Return the [x, y] coordinate for the center point of the cell that contains the specified text.  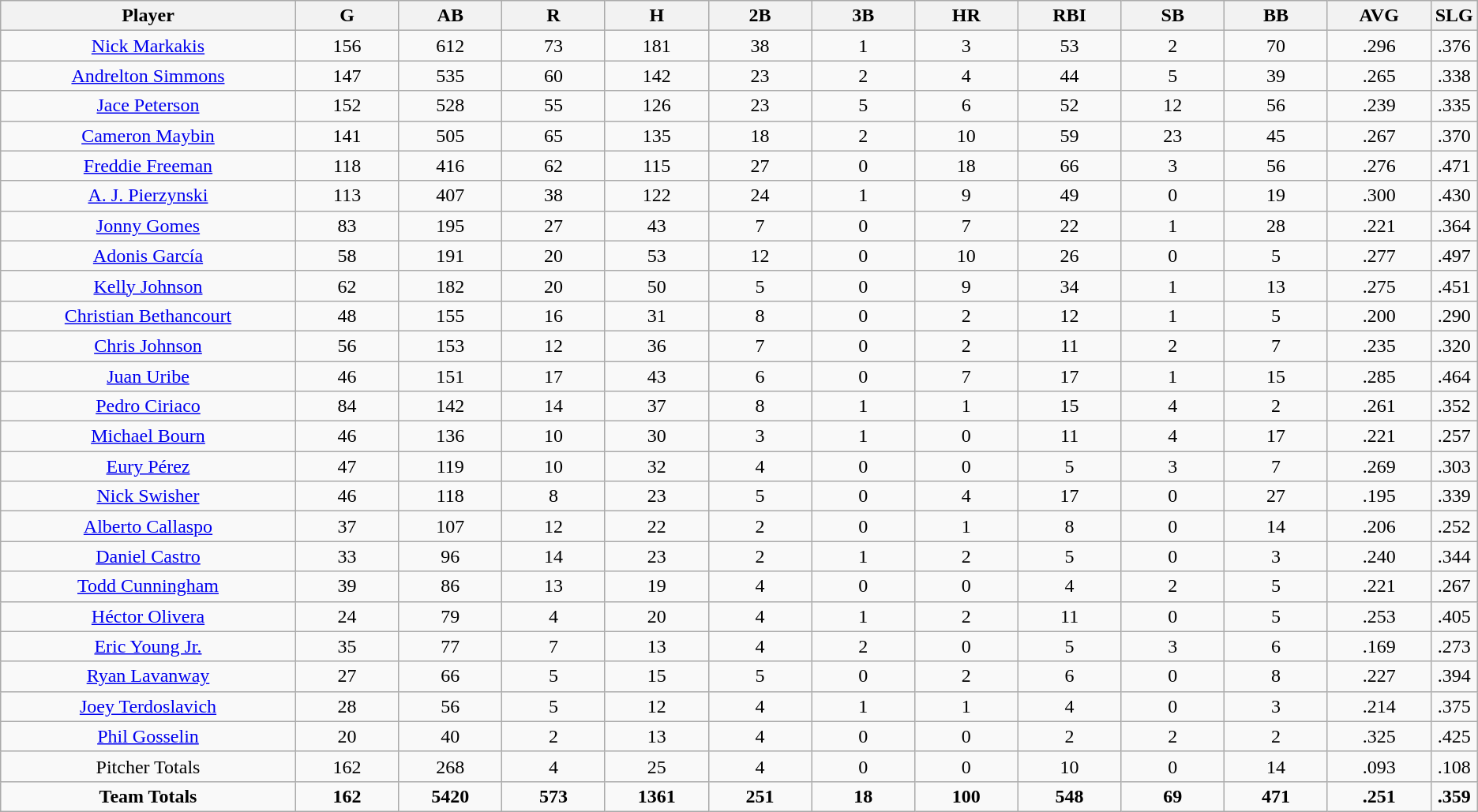
3B [864, 16]
Juan Uribe [148, 376]
69 [1173, 796]
612 [450, 46]
60 [554, 76]
126 [657, 106]
.370 [1454, 136]
.261 [1379, 406]
.425 [1454, 736]
191 [450, 256]
.240 [1379, 556]
.352 [1454, 406]
.277 [1379, 256]
Pedro Ciriaco [148, 406]
50 [657, 286]
79 [450, 616]
.200 [1379, 316]
.497 [1454, 256]
70 [1276, 46]
.290 [1454, 316]
.265 [1379, 76]
.303 [1454, 466]
55 [554, 106]
A. J. Pierzynski [148, 196]
.276 [1379, 166]
47 [347, 466]
147 [347, 76]
52 [1069, 106]
49 [1069, 196]
Todd Cunningham [148, 586]
HR [966, 16]
.451 [1454, 286]
.394 [1454, 676]
.285 [1379, 376]
1361 [657, 796]
SB [1173, 16]
.325 [1379, 736]
Adonis García [148, 256]
268 [450, 766]
.338 [1454, 76]
5420 [450, 796]
Michael Bourn [148, 436]
Kelly Johnson [148, 286]
.206 [1379, 526]
528 [450, 106]
2B [760, 16]
30 [657, 436]
548 [1069, 796]
181 [657, 46]
RBI [1069, 16]
Héctor Olivera [148, 616]
Phil Gosselin [148, 736]
155 [450, 316]
151 [450, 376]
86 [450, 586]
.376 [1454, 46]
141 [347, 136]
.464 [1454, 376]
Freddie Freeman [148, 166]
Daniel Castro [148, 556]
153 [450, 346]
107 [450, 526]
H [657, 16]
58 [347, 256]
156 [347, 46]
Eury Pérez [148, 466]
115 [657, 166]
135 [657, 136]
.253 [1379, 616]
Ryan Lavanway [148, 676]
.195 [1379, 496]
407 [450, 196]
.108 [1454, 766]
16 [554, 316]
36 [657, 346]
.214 [1379, 706]
26 [1069, 256]
.235 [1379, 346]
152 [347, 106]
.239 [1379, 106]
.227 [1379, 676]
31 [657, 316]
119 [450, 466]
.405 [1454, 616]
Andrelton Simmons [148, 76]
Nick Swisher [148, 496]
Player [148, 16]
Alberto Callaspo [148, 526]
.430 [1454, 196]
Pitcher Totals [148, 766]
471 [1276, 796]
.471 [1454, 166]
.296 [1379, 46]
65 [554, 136]
.269 [1379, 466]
.320 [1454, 346]
R [554, 16]
100 [966, 796]
Cameron Maybin [148, 136]
.251 [1379, 796]
Jonny Gomes [148, 226]
.273 [1454, 646]
.344 [1454, 556]
.275 [1379, 286]
BB [1276, 16]
505 [450, 136]
AVG [1379, 16]
Eric Young Jr. [148, 646]
113 [347, 196]
.169 [1379, 646]
G [347, 16]
.359 [1454, 796]
122 [657, 196]
Joey Terdoslavich [148, 706]
25 [657, 766]
44 [1069, 76]
33 [347, 556]
83 [347, 226]
416 [450, 166]
.300 [1379, 196]
251 [760, 796]
84 [347, 406]
.257 [1454, 436]
77 [450, 646]
535 [450, 76]
Nick Markakis [148, 46]
34 [1069, 286]
573 [554, 796]
.252 [1454, 526]
Chris Johnson [148, 346]
AB [450, 16]
SLG [1454, 16]
.375 [1454, 706]
.364 [1454, 226]
136 [450, 436]
195 [450, 226]
.339 [1454, 496]
73 [554, 46]
182 [450, 286]
.093 [1379, 766]
32 [657, 466]
.335 [1454, 106]
Team Totals [148, 796]
96 [450, 556]
Jace Peterson [148, 106]
48 [347, 316]
40 [450, 736]
35 [347, 646]
Christian Bethancourt [148, 316]
45 [1276, 136]
59 [1069, 136]
